Return [X, Y] of the center of cell containing provided text 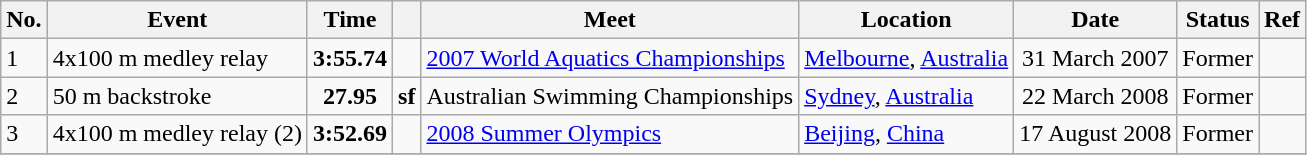
2008 Summer Olympics [610, 134]
3:55.74 [350, 58]
3:52.69 [350, 134]
Date [1096, 20]
2007 World Aquatics Championships [610, 58]
31 March 2007 [1096, 58]
Beijing, China [906, 134]
17 August 2008 [1096, 134]
27.95 [350, 96]
4x100 m medley relay [177, 58]
Ref [1282, 20]
1 [24, 58]
Meet [610, 20]
3 [24, 134]
Event [177, 20]
No. [24, 20]
Sydney, Australia [906, 96]
50 m backstroke [177, 96]
Australian Swimming Championships [610, 96]
2 [24, 96]
Status [1218, 20]
4x100 m medley relay (2) [177, 134]
Melbourne, Australia [906, 58]
Location [906, 20]
Time [350, 20]
sf [407, 96]
22 March 2008 [1096, 96]
